Search for the cell housing the specified text and yield its (x, y) center coordinate. 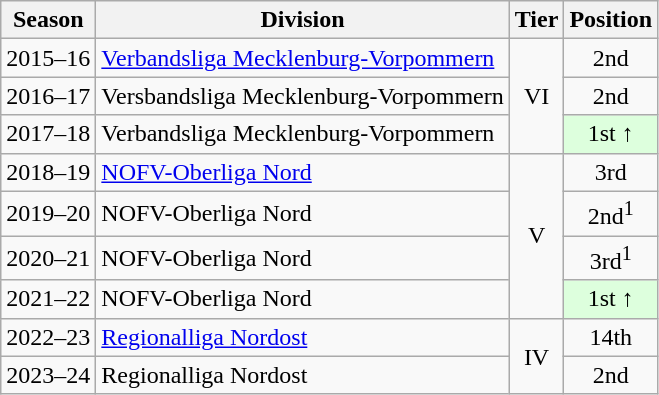
14th (611, 337)
2nd1 (611, 214)
Versbandsliga Mecklenburg-Vorpommern (302, 96)
Division (302, 20)
2015–16 (48, 58)
IV (536, 356)
2019–20 (48, 214)
VI (536, 96)
3rd (611, 172)
V (536, 236)
Season (48, 20)
2021–22 (48, 299)
2020–21 (48, 258)
2016–17 (48, 96)
2022–23 (48, 337)
Position (611, 20)
2018–19 (48, 172)
Tier (536, 20)
2017–18 (48, 134)
3rd1 (611, 258)
2023–24 (48, 375)
